Detect which cell encompasses the target text, then output its [X, Y] center coordinate. 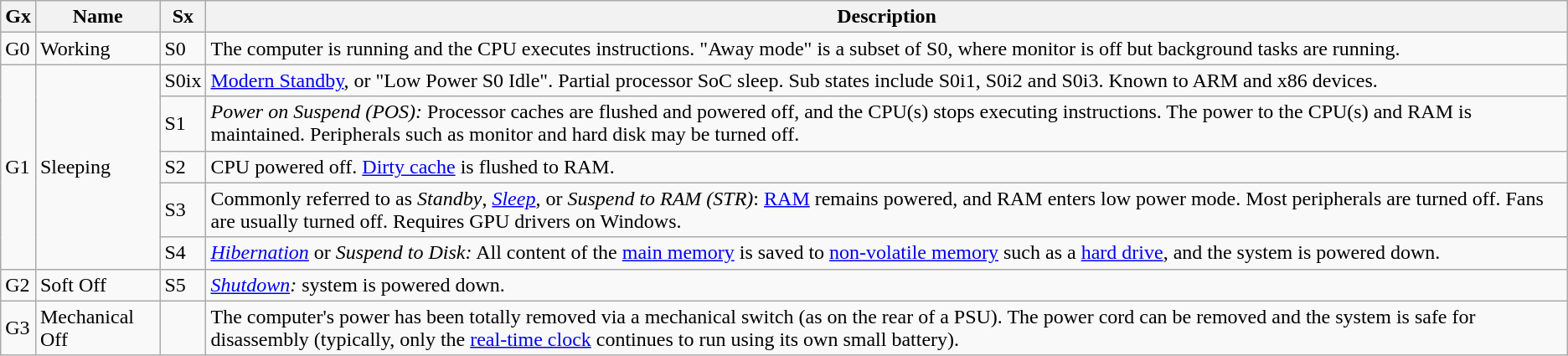
The computer is running and the CPU executes instructions. "Away mode" is a subset of S0, where monitor is off but background tasks are running. [886, 49]
S5 [183, 285]
Gx [18, 17]
Sx [183, 17]
G0 [18, 49]
Description [886, 17]
Soft Off [97, 285]
Modern Standby, or "Low Power S0 Idle". Partial processor SoC sleep. Sub states include S0i1, S0i2 and S0i3. Known to ARM and x86 devices. [886, 80]
G3 [18, 328]
CPU powered off. Dirty cache is flushed to RAM. [886, 167]
S0 [183, 49]
Sleeping [97, 167]
Working [97, 49]
Name [97, 17]
G1 [18, 167]
S1 [183, 124]
Shutdown: system is powered down. [886, 285]
Mechanical Off [97, 328]
S4 [183, 253]
S0ix [183, 80]
G2 [18, 285]
Hibernation or Suspend to Disk: All content of the main memory is saved to non-volatile memory such as a hard drive, and the system is powered down. [886, 253]
S3 [183, 209]
S2 [183, 167]
